Pinpoint the cell where the given text exists, returning its (x, y) midpoint coordinate. 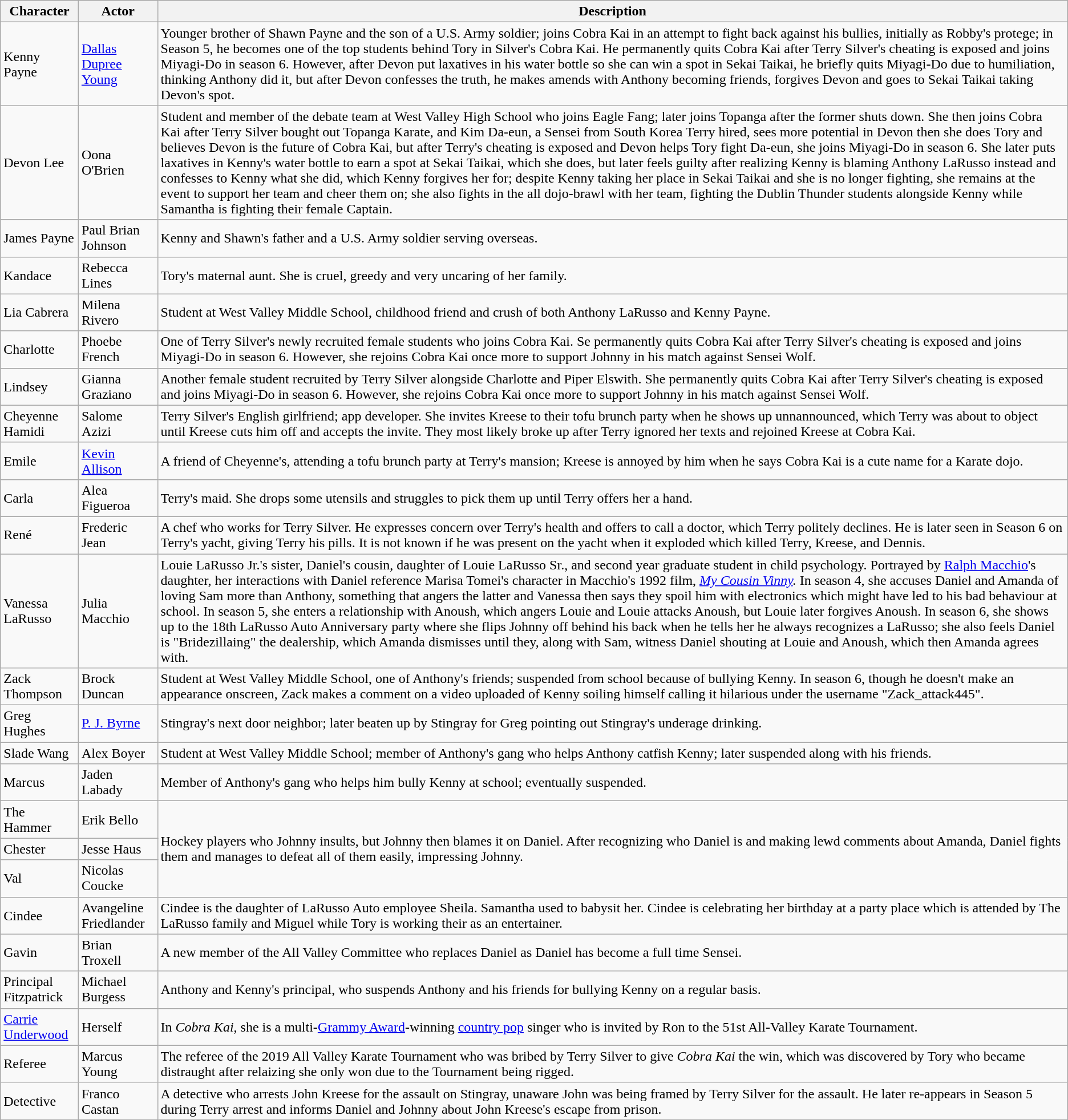
Gavin (40, 953)
Val (40, 879)
Vanessa LaRusso (40, 610)
Brian Troxell (118, 953)
Kevin Allison (118, 461)
Kenny Payne (40, 64)
Anthony and Kenny's principal, who suspends Anthony and his friends for bullying Kenny on a regular basis. (613, 989)
Terry's maid. She drops some utensils and struggles to pick them up until Terry offers her a hand. (613, 498)
A new member of the All Valley Committee who replaces Daniel as Daniel has become a full time Sensei. (613, 953)
Salome Azizi (118, 423)
Phoebe French (118, 349)
Paul Brian Johnson (118, 238)
Gianna Graziano (118, 387)
James Payne (40, 238)
Frederic Jean (118, 535)
Franco Castan (118, 1101)
Student at West Valley Middle School, childhood friend and crush of both Anthony LaRusso and Kenny Payne. (613, 313)
Charlotte (40, 349)
P. J. Byrne (118, 723)
Brock Duncan (118, 687)
Jesse Haus (118, 849)
Julia Macchio (118, 610)
Student at West Valley Middle School; member of Anthony's gang who helps Anthony catfish Kenny; later suspended along with his friends. (613, 753)
Cheyenne Hamidi (40, 423)
Herself (118, 1027)
Alex Boyer (118, 753)
Michael Burgess (118, 989)
Marcus Young (118, 1064)
Devon Lee (40, 163)
Description (613, 11)
Zack Thompson (40, 687)
Avangeline Friedlander (118, 915)
Alea Figueroa (118, 498)
Actor (118, 11)
Detective (40, 1101)
Marcus (40, 783)
Slade Wang (40, 753)
Tory's maternal aunt. She is cruel, greedy and very uncaring of her family. (613, 275)
Chester (40, 849)
Dallas Dupree Young (118, 64)
Kenny and Shawn's father and a U.S. Army soldier serving overseas. (613, 238)
Kandace (40, 275)
Member of Anthony's gang who helps him bully Kenny at school; eventually suspended. (613, 783)
Carla (40, 498)
Referee (40, 1064)
Milena Rivero (118, 313)
Principal Fitzpatrick (40, 989)
Stingray's next door neighbor; later beaten up by Stingray for Greg pointing out Stingray's underage drinking. (613, 723)
Character (40, 11)
Greg Hughes (40, 723)
Lia Cabrera (40, 313)
Nicolas Coucke (118, 879)
Carrie Underwood (40, 1027)
Jaden Labady (118, 783)
The Hammer (40, 819)
Oona O'Brien (118, 163)
Cindee (40, 915)
Erik Bello (118, 819)
Emile (40, 461)
In Cobra Kai, she is a multi-Grammy Award-winning country pop singer who is invited by Ron to the 51st All-Valley Karate Tournament. (613, 1027)
Lindsey (40, 387)
Rebecca Lines (118, 275)
René (40, 535)
